Return the [x, y] coordinate for the center point of the cell that contains the specified text.  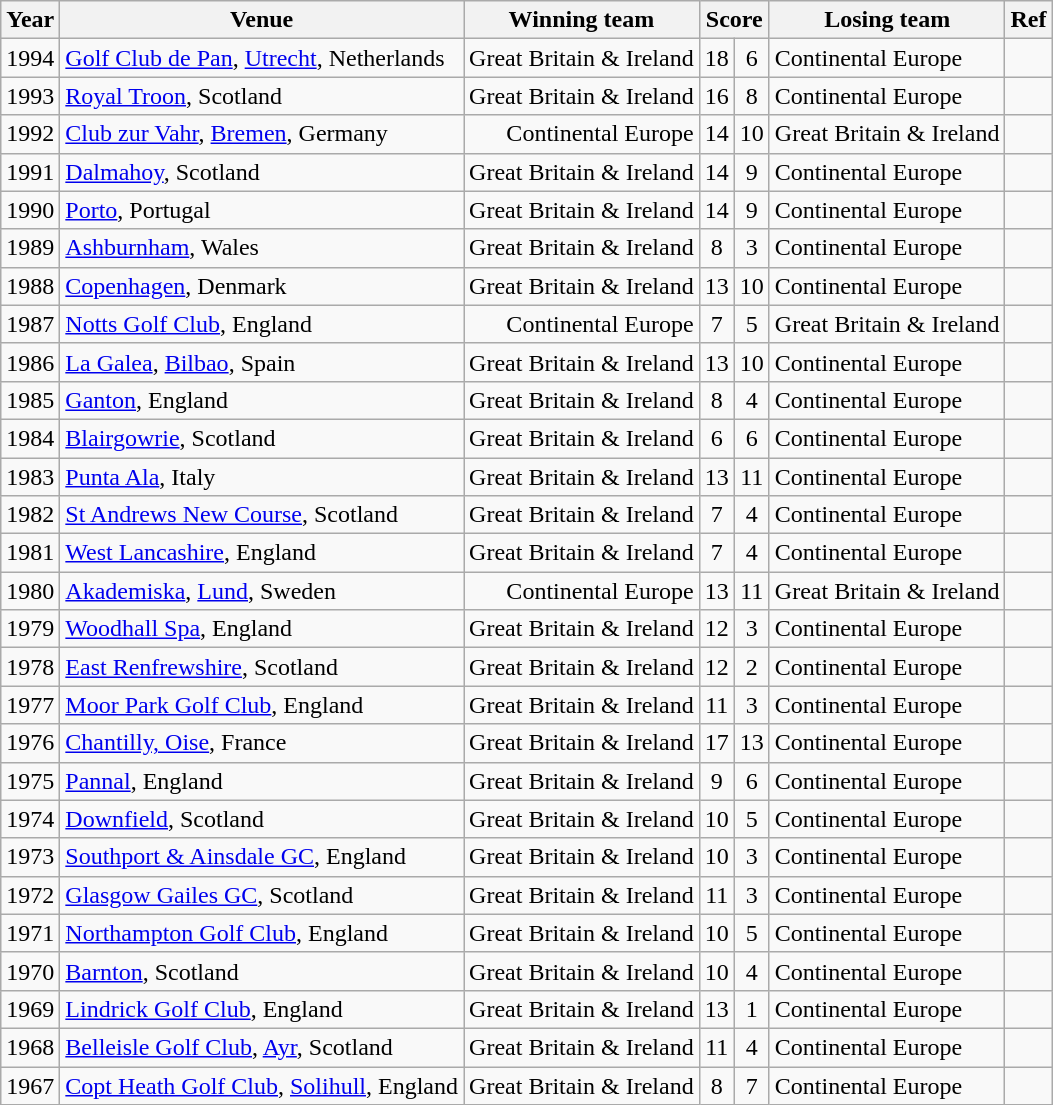
Winning team [582, 20]
1980 [30, 591]
Dalmahoy, Scotland [262, 172]
1978 [30, 667]
Royal Troon, Scotland [262, 96]
1967 [30, 1085]
1993 [30, 96]
1990 [30, 210]
1969 [30, 1009]
Blairgowrie, Scotland [262, 438]
1989 [30, 248]
Porto, Portugal [262, 210]
St Andrews New Course, Scotland [262, 515]
Punta Ala, Italy [262, 477]
1977 [30, 705]
Ganton, England [262, 400]
1987 [30, 324]
Copenhagen, Denmark [262, 286]
Ashburnham, Wales [262, 248]
18 [716, 58]
1975 [30, 781]
1972 [30, 895]
Glasgow Gailes GC, Scotland [262, 895]
1976 [30, 743]
West Lancashire, England [262, 553]
1 [752, 1009]
1979 [30, 629]
East Renfrewshire, Scotland [262, 667]
Barnton, Scotland [262, 971]
Belleisle Golf Club, Ayr, Scotland [262, 1047]
1988 [30, 286]
1971 [30, 933]
Pannal, England [262, 781]
Lindrick Golf Club, England [262, 1009]
1983 [30, 477]
Chantilly, Oise, France [262, 743]
Notts Golf Club, England [262, 324]
1984 [30, 438]
Losing team [887, 20]
Ref [1028, 20]
Moor Park Golf Club, England [262, 705]
Venue [262, 20]
1970 [30, 971]
Akademiska, Lund, Sweden [262, 591]
16 [716, 96]
17 [716, 743]
Golf Club de Pan, Utrecht, Netherlands [262, 58]
Downfield, Scotland [262, 819]
2 [752, 667]
1985 [30, 400]
Club zur Vahr, Bremen, Germany [262, 134]
1973 [30, 857]
1974 [30, 819]
Score [734, 20]
1982 [30, 515]
1968 [30, 1047]
Northampton Golf Club, England [262, 933]
Copt Heath Golf Club, Solihull, England [262, 1085]
1991 [30, 172]
Woodhall Spa, England [262, 629]
1994 [30, 58]
Southport & Ainsdale GC, England [262, 857]
1992 [30, 134]
1986 [30, 362]
La Galea, Bilbao, Spain [262, 362]
1981 [30, 553]
Year [30, 20]
